From the cell containing the given text, extract its center point as [x, y] coordinate. 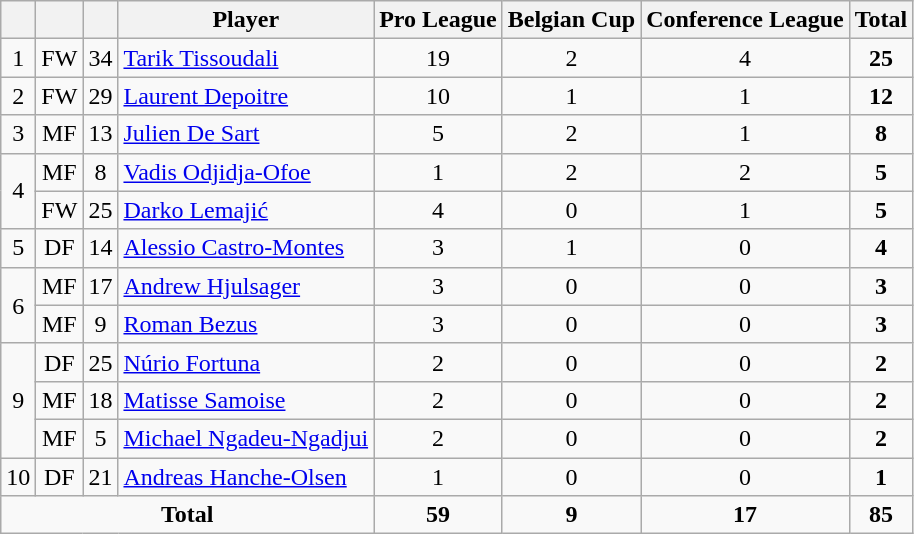
Pro League [438, 20]
34 [100, 58]
Michael Ngadeu-Ngadjui [246, 438]
21 [100, 477]
59 [438, 515]
14 [100, 248]
Player [246, 20]
Belgian Cup [571, 20]
Núrio Fortuna [246, 362]
Darko Lemajić [246, 210]
Tarik Tissoudali [246, 58]
Vadis Odjidja-Ofoe [246, 172]
Julien De Sart [246, 134]
29 [100, 96]
Alessio Castro-Montes [246, 248]
13 [100, 134]
Conference League [746, 20]
Andreas Hanche-Olsen [246, 477]
85 [881, 515]
12 [881, 96]
6 [18, 305]
Andrew Hjulsager [246, 286]
Roman Bezus [246, 324]
19 [438, 58]
Laurent Depoitre [246, 96]
Matisse Samoise [246, 400]
18 [100, 400]
